Identify which cell holds the provided text, then report its [X, Y] central coordinate. 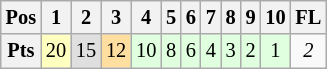
Pos [21, 17]
Pts [21, 51]
7 [211, 17]
FL [308, 17]
9 [251, 17]
15 [86, 51]
12 [116, 51]
20 [56, 51]
5 [171, 17]
